Extract the [X, Y] coordinate from the center of the cell holding the provided text.  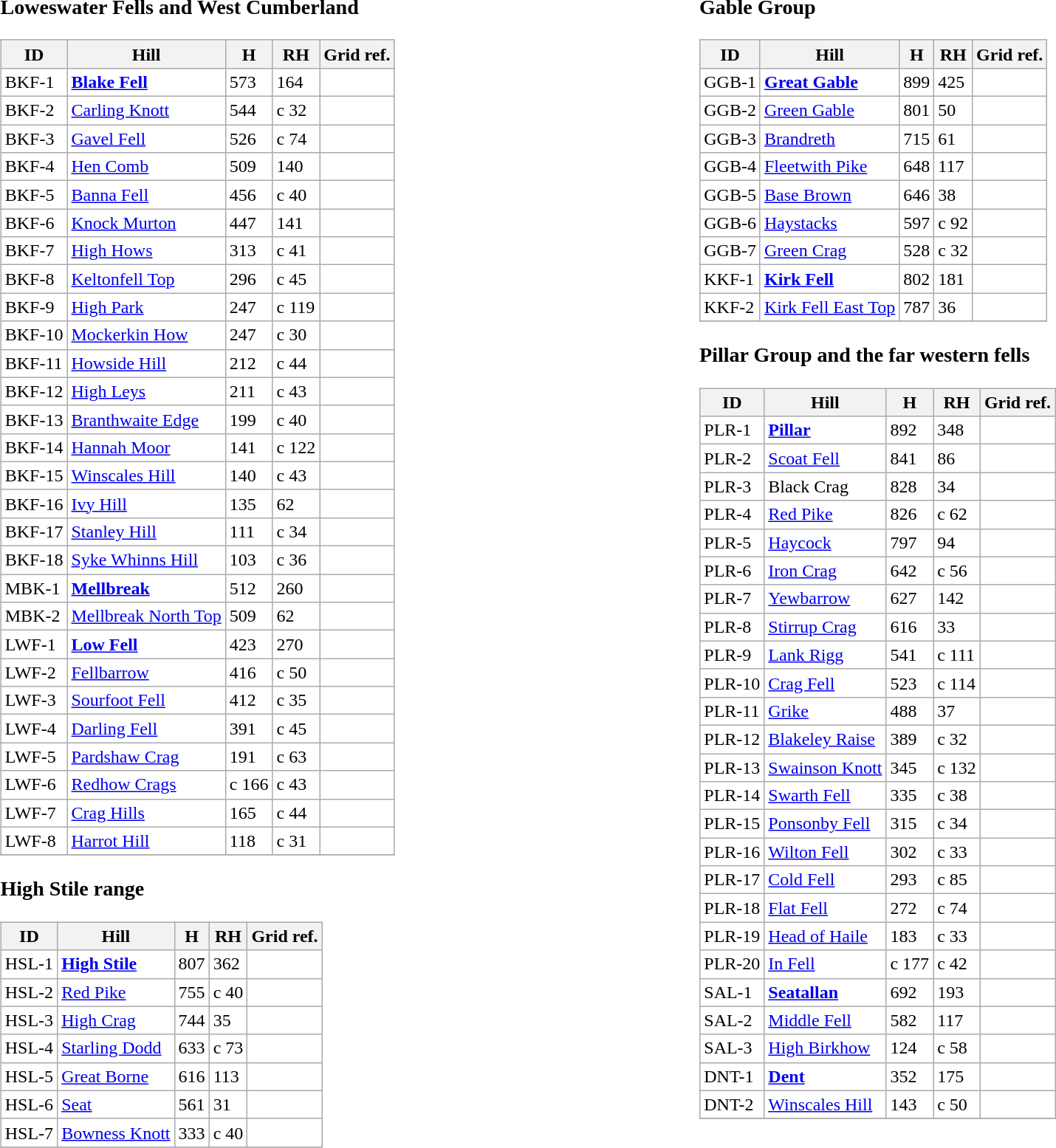
755 [192, 992]
456 [249, 195]
PLR-8 [733, 627]
143 [910, 1104]
Pardshaw Crag [146, 757]
34 [957, 487]
124 [910, 1048]
164 [296, 82]
61 [953, 139]
260 [296, 588]
Darling Fell [146, 729]
33 [957, 627]
Syke Whinns Hill [146, 560]
313 [249, 251]
211 [249, 391]
Blake Fell [146, 82]
LWF-6 [34, 785]
573 [249, 82]
BKF-7 [34, 251]
Howside Hill [146, 363]
PLR-12 [733, 739]
SAL-1 [733, 992]
c 31 [296, 841]
GGB-7 [730, 251]
Lank Rigg [826, 655]
Green Gable [829, 111]
PLR-18 [733, 908]
111 [249, 532]
Wilton Fell [826, 852]
31 [228, 1104]
315 [910, 824]
Sourfoot Fell [146, 701]
Crag Fell [826, 683]
142 [957, 599]
191 [249, 757]
212 [249, 363]
642 [910, 571]
c 122 [296, 447]
692 [910, 992]
LWF-5 [34, 757]
Yewbarrow [826, 599]
Great Gable [829, 82]
c 58 [957, 1048]
BKF-18 [34, 560]
582 [910, 1020]
Head of Haile [826, 936]
646 [917, 195]
526 [249, 139]
744 [192, 1020]
Dent [826, 1076]
Hen Comb [146, 167]
MBK-2 [34, 616]
Starling Dodd [116, 1048]
c 114 [957, 683]
LWF-7 [34, 813]
37 [957, 711]
c 132 [957, 767]
Swarth Fell [826, 796]
PLR-11 [733, 711]
Crag Hills [146, 813]
LWF-8 [34, 841]
HSL-6 [29, 1104]
447 [249, 223]
c 92 [953, 223]
633 [192, 1048]
801 [917, 111]
38 [953, 195]
BKF-11 [34, 363]
Swainson Knott [826, 767]
50 [953, 111]
183 [910, 936]
GGB-3 [730, 139]
LWF-1 [34, 645]
High Park [146, 307]
c 85 [957, 880]
35 [228, 1020]
PLR-14 [733, 796]
BKF-2 [34, 111]
c 30 [296, 335]
GGB-5 [730, 195]
PLR-10 [733, 683]
Keltonfell Top [146, 279]
Base Brown [829, 195]
828 [910, 487]
c 111 [957, 655]
352 [910, 1076]
841 [910, 458]
PLR-13 [733, 767]
c 73 [228, 1048]
BKF-3 [34, 139]
Gavel Fell [146, 139]
362 [228, 964]
PLR-17 [733, 880]
597 [917, 223]
Stirrup Crag [826, 627]
175 [957, 1076]
Black Crag [826, 487]
MBK-1 [34, 588]
c 177 [910, 964]
423 [249, 645]
SAL-2 [733, 1020]
DNT-2 [733, 1104]
High Crag [116, 1020]
Cold Fell [826, 880]
LWF-3 [34, 701]
412 [249, 701]
LWF-4 [34, 729]
HSL-3 [29, 1020]
DNT-1 [733, 1076]
199 [249, 419]
BKF-17 [34, 532]
c 63 [296, 757]
HSL-2 [29, 992]
118 [249, 841]
797 [910, 543]
899 [917, 82]
Flat Fell [826, 908]
523 [910, 683]
Mellbreak [146, 588]
BKF-14 [34, 447]
High Hows [146, 251]
LWF-2 [34, 673]
Mellbreak North Top [146, 616]
488 [910, 711]
BKF-6 [34, 223]
296 [249, 279]
335 [910, 796]
Banna Fell [146, 195]
Grike [826, 711]
541 [910, 655]
528 [917, 251]
KKF-1 [730, 279]
BKF-1 [34, 82]
Scoat Fell [826, 458]
Iron Crag [826, 571]
Seatallan [826, 992]
272 [910, 908]
BKF-12 [34, 391]
648 [917, 167]
PLR-16 [733, 852]
HSL-4 [29, 1048]
Kirk Fell East Top [829, 307]
Fleetwith Pike [829, 167]
Stanley Hill [146, 532]
c 62 [957, 515]
High Stile [116, 964]
Blakeley Raise [826, 739]
Harrot Hill [146, 841]
c 166 [249, 785]
86 [957, 458]
Knock Murton [146, 223]
PLR-4 [733, 515]
c 119 [296, 307]
BKF-5 [34, 195]
333 [192, 1132]
Brandreth [829, 139]
SAL-3 [733, 1048]
425 [953, 82]
892 [910, 430]
348 [957, 430]
Green Crag [829, 251]
BKF-15 [34, 475]
293 [910, 880]
GGB-4 [730, 167]
KKF-2 [730, 307]
High Leys [146, 391]
389 [910, 739]
165 [249, 813]
103 [249, 560]
BKF-16 [34, 503]
94 [957, 543]
Pillar [826, 430]
HSL-1 [29, 964]
Mockerkin How [146, 335]
c 42 [957, 964]
787 [917, 307]
826 [910, 515]
544 [249, 111]
In Fell [826, 964]
PLR-1 [733, 430]
Low Fell [146, 645]
PLR-3 [733, 487]
135 [249, 503]
PLR-6 [733, 571]
Branthwaite Edge [146, 419]
627 [910, 599]
PLR-5 [733, 543]
715 [917, 139]
c 41 [296, 251]
Kirk Fell [829, 279]
36 [953, 307]
345 [910, 767]
193 [957, 992]
Redhow Crags [146, 785]
Seat [116, 1104]
Haycock [826, 543]
HSL-5 [29, 1076]
PLR-2 [733, 458]
Haystacks [829, 223]
GGB-1 [730, 82]
BKF-13 [34, 419]
PLR-20 [733, 964]
BKF-4 [34, 167]
Carling Knott [146, 111]
GGB-6 [730, 223]
c 38 [957, 796]
c 35 [296, 701]
391 [249, 729]
Middle Fell [826, 1020]
HSL-7 [29, 1132]
Great Borne [116, 1076]
BKF-8 [34, 279]
Ivy Hill [146, 503]
416 [249, 673]
512 [249, 588]
802 [917, 279]
GGB-2 [730, 111]
c 56 [957, 571]
PLR-7 [733, 599]
Bowness Knott [116, 1132]
807 [192, 964]
Hannah Moor [146, 447]
BKF-9 [34, 307]
PLR-19 [733, 936]
113 [228, 1076]
PLR-9 [733, 655]
High Birkhow [826, 1048]
Fellbarrow [146, 673]
181 [953, 279]
c 36 [296, 560]
561 [192, 1104]
BKF-10 [34, 335]
PLR-15 [733, 824]
Ponsonby Fell [826, 824]
270 [296, 645]
302 [910, 852]
